For the text-containing cell, return its midpoint in (X, Y) coordinate format. 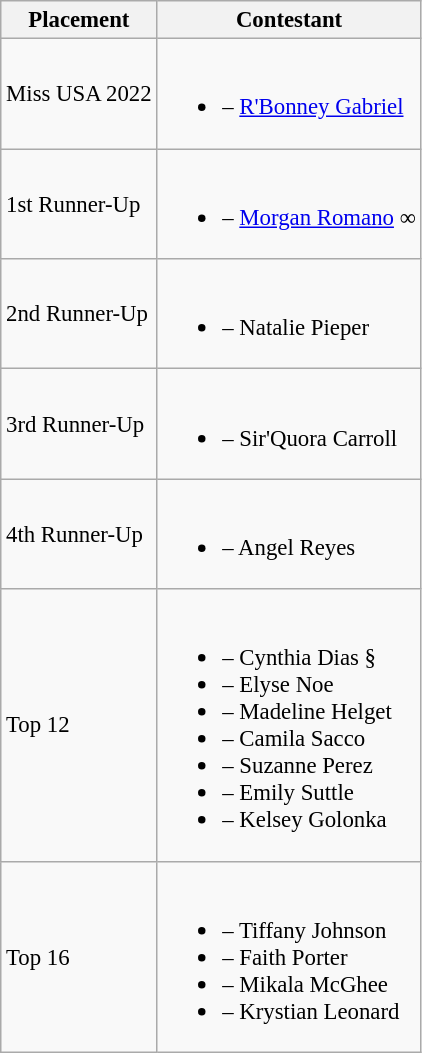
2nd Runner-Up (79, 314)
– Sir'Quora Carroll (289, 424)
– Angel Reyes (289, 534)
Contestant (289, 20)
– R'Bonney Gabriel (289, 94)
– Natalie Pieper (289, 314)
Top 16 (79, 956)
Miss USA 2022 (79, 94)
Top 12 (79, 725)
3rd Runner-Up (79, 424)
Placement (79, 20)
– Morgan Romano ∞ (289, 204)
– Cynthia Dias § – Elyse Noe – Madeline Helget – Camila Sacco – Suzanne Perez – Emily Suttle – Kelsey Golonka (289, 725)
– Tiffany Johnson – Faith Porter – Mikala McGhee – Krystian Leonard (289, 956)
4th Runner-Up (79, 534)
1st Runner-Up (79, 204)
